Return [X, Y] of the center of cell containing provided text 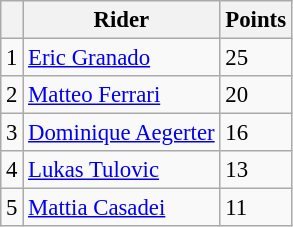
Mattia Casadei [122, 208]
5 [12, 208]
Lukas Tulovic [122, 170]
25 [256, 58]
20 [256, 95]
4 [12, 170]
Points [256, 20]
2 [12, 95]
16 [256, 133]
3 [12, 133]
1 [12, 58]
Rider [122, 20]
11 [256, 208]
Matteo Ferrari [122, 95]
Eric Granado [122, 58]
13 [256, 170]
Dominique Aegerter [122, 133]
